Identify which cell holds the provided text, then report its (x, y) central coordinate. 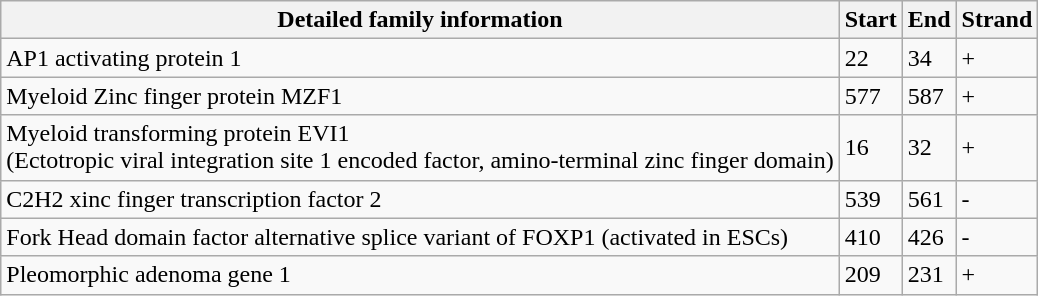
32 (929, 148)
End (929, 20)
Myeloid transforming protein EVI1(Ectotropic viral integration site 1 encoded factor, amino-terminal zinc finger domain) (420, 148)
577 (870, 96)
34 (929, 58)
Fork Head domain factor alternative splice variant of FOXP1 (activated in ESCs) (420, 237)
C2H2 xinc finger transcription factor 2 (420, 199)
231 (929, 275)
16 (870, 148)
Strand (997, 20)
Pleomorphic adenoma gene 1 (420, 275)
426 (929, 237)
209 (870, 275)
561 (929, 199)
539 (870, 199)
Myeloid Zinc finger protein MZF1 (420, 96)
Detailed family information (420, 20)
AP1 activating protein 1 (420, 58)
22 (870, 58)
587 (929, 96)
410 (870, 237)
Start (870, 20)
